Capture the cell that displays the provided text and extract its (X, Y) central coordinate. 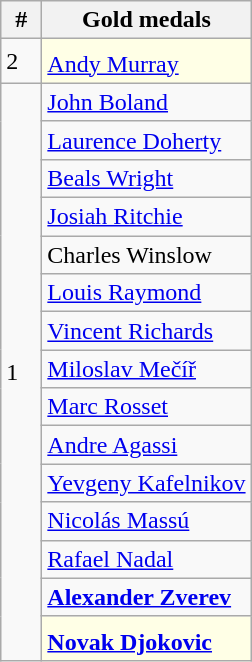
Andy Murray (146, 62)
Yevgeny Kafelnikov (146, 483)
Alexander Zverev (146, 597)
Beals Wright (146, 178)
2 (22, 62)
Vincent Richards (146, 331)
Andre Agassi (146, 445)
Marc Rosset (146, 407)
Josiah Ritchie (146, 217)
# (22, 20)
John Boland (146, 102)
Rafael Nadal (146, 559)
Gold medals (146, 20)
Nicolás Massú (146, 521)
1 (22, 372)
Miloslav Mečíř (146, 369)
Charles Winslow (146, 255)
Louis Raymond (146, 293)
Novak Djokovic (146, 638)
Laurence Doherty (146, 140)
